Determine the [x, y] coordinate at the center of the cell enclosing the given text.  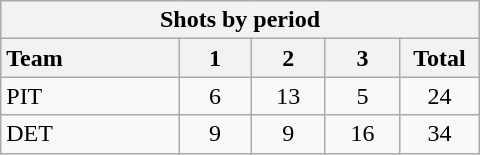
Total [440, 58]
34 [440, 134]
Shots by period [240, 20]
DET [90, 134]
3 [362, 58]
5 [362, 96]
Team [90, 58]
13 [288, 96]
6 [215, 96]
1 [215, 58]
PIT [90, 96]
16 [362, 134]
2 [288, 58]
24 [440, 96]
